Pinpoint the cell where the given text exists, returning its [X, Y] midpoint coordinate. 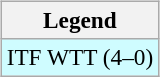
Legend [80, 20]
ITF WTT (4–0) [80, 57]
